Identify which cell holds the provided text, then report its [X, Y] central coordinate. 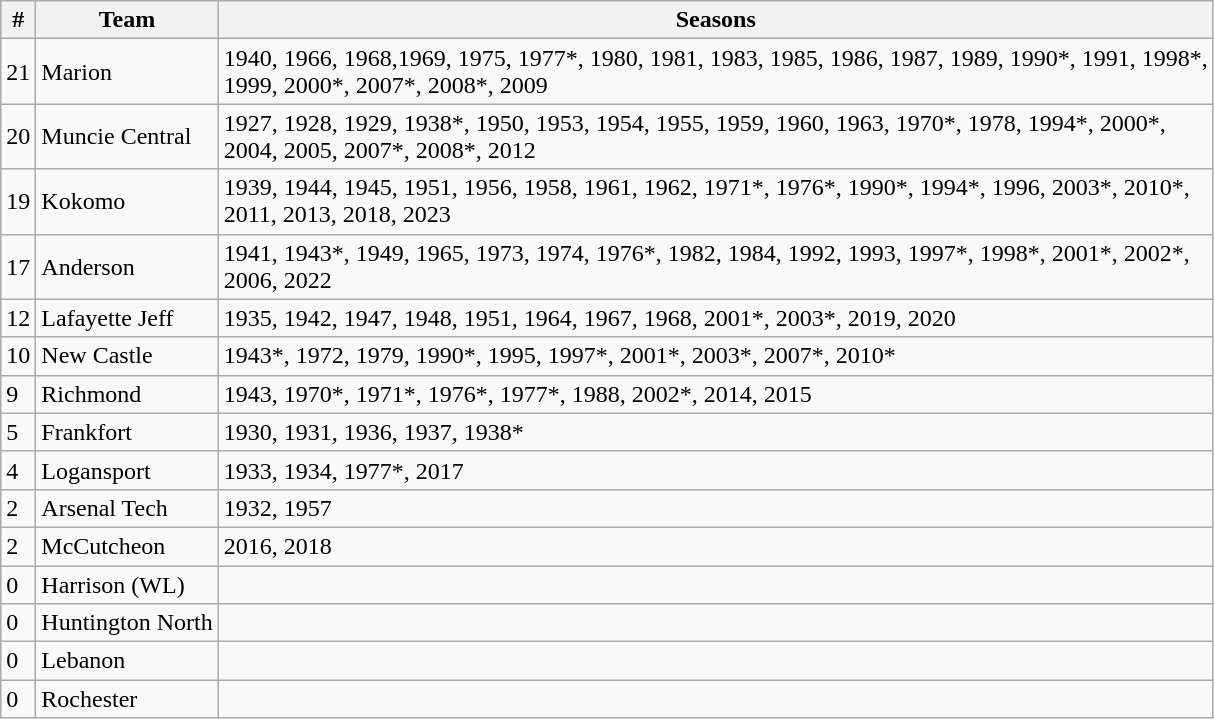
# [18, 20]
Kokomo [127, 202]
1933, 1934, 1977*, 2017 [716, 470]
Anderson [127, 266]
20 [18, 136]
Frankfort [127, 432]
1943*, 1972, 1979, 1990*, 1995, 1997*, 2001*, 2003*, 2007*, 2010* [716, 356]
1943, 1970*, 1971*, 1976*, 1977*, 1988, 2002*, 2014, 2015 [716, 394]
Muncie Central [127, 136]
19 [18, 202]
17 [18, 266]
2016, 2018 [716, 546]
Lebanon [127, 661]
Huntington North [127, 623]
1941, 1943*, 1949, 1965, 1973, 1974, 1976*, 1982, 1984, 1992, 1993, 1997*, 1998*, 2001*, 2002*,2006, 2022 [716, 266]
12 [18, 318]
Seasons [716, 20]
Marion [127, 72]
10 [18, 356]
Logansport [127, 470]
Rochester [127, 699]
Harrison (WL) [127, 585]
Arsenal Tech [127, 508]
1927, 1928, 1929, 1938*, 1950, 1953, 1954, 1955, 1959, 1960, 1963, 1970*, 1978, 1994*, 2000*,2004, 2005, 2007*, 2008*, 2012 [716, 136]
Richmond [127, 394]
1932, 1957 [716, 508]
21 [18, 72]
Lafayette Jeff [127, 318]
McCutcheon [127, 546]
1930, 1931, 1936, 1937, 1938* [716, 432]
New Castle [127, 356]
9 [18, 394]
1940, 1966, 1968,1969, 1975, 1977*, 1980, 1981, 1983, 1985, 1986, 1987, 1989, 1990*, 1991, 1998*,1999, 2000*, 2007*, 2008*, 2009 [716, 72]
5 [18, 432]
Team [127, 20]
1939, 1944, 1945, 1951, 1956, 1958, 1961, 1962, 1971*, 1976*, 1990*, 1994*, 1996, 2003*, 2010*,2011, 2013, 2018, 2023 [716, 202]
4 [18, 470]
1935, 1942, 1947, 1948, 1951, 1964, 1967, 1968, 2001*, 2003*, 2019, 2020 [716, 318]
